Identify which cell holds the provided text, then report its (X, Y) central coordinate. 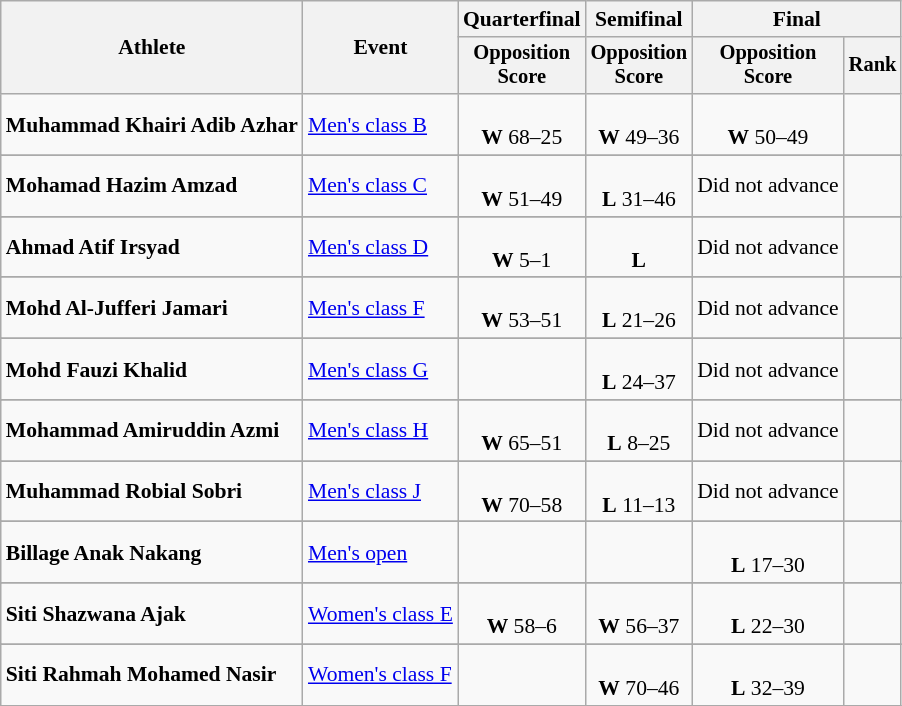
Men's class B (380, 124)
Mohammad Amiruddin Azmi (152, 430)
Mohamad Hazim Amzad (152, 186)
W 49–36 (640, 124)
W 58–6 (522, 614)
Mohd Al-Jufferi Jamari (152, 308)
Men's class D (380, 248)
Semifinal (640, 19)
Final (796, 19)
L 17–30 (768, 552)
W 53–51 (522, 308)
Women's class F (380, 676)
Muhammad Khairi Adib Azhar (152, 124)
W 56–37 (640, 614)
W 68–25 (522, 124)
L 32–39 (768, 676)
W 50–49 (768, 124)
Event (380, 48)
L 11–13 (640, 492)
Siti Rahmah Mohamed Nasir (152, 676)
L 21–26 (640, 308)
Men's open (380, 552)
Mohd Fauzi Khalid (152, 370)
W 70–58 (522, 492)
Quarterfinal (522, 19)
Muhammad Robial Sobri (152, 492)
Men's class J (380, 492)
L 31–46 (640, 186)
W 65–51 (522, 430)
W 5–1 (522, 248)
L 24–37 (640, 370)
Men's class F (380, 308)
Athlete (152, 48)
Men's class G (380, 370)
L 8–25 (640, 430)
Ahmad Atif Irsyad (152, 248)
Rank (873, 66)
Men's class H (380, 430)
W 51–49 (522, 186)
L 22–30 (768, 614)
Women's class E (380, 614)
L (640, 248)
Men's class C (380, 186)
Billage Anak Nakang (152, 552)
W 70–46 (640, 676)
Siti Shazwana Ajak (152, 614)
